Scan for the cell matching the given text and deliver its [x, y] coordinate at center. 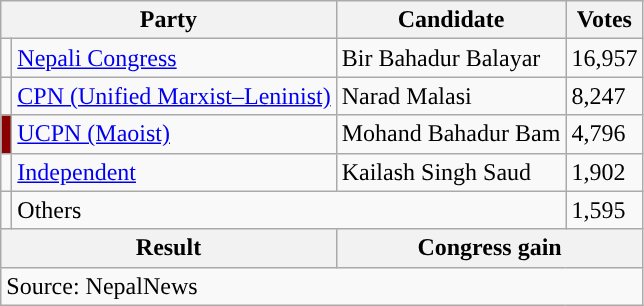
Result [168, 248]
1,902 [604, 172]
Party [168, 20]
16,957 [604, 58]
Narad Malasi [451, 96]
Mohand Bahadur Bam [451, 134]
Others [289, 210]
Nepali Congress [174, 58]
Kailash Singh Saud [451, 172]
Bir Bahadur Balayar [451, 58]
UCPN (Maoist) [174, 134]
4,796 [604, 134]
Candidate [451, 20]
Votes [604, 20]
CPN (Unified Marxist–Leninist) [174, 96]
Source: NepalNews [322, 286]
1,595 [604, 210]
Independent [174, 172]
Congress gain [490, 248]
8,247 [604, 96]
